Pinpoint the cell where the given text exists, returning its [X, Y] midpoint coordinate. 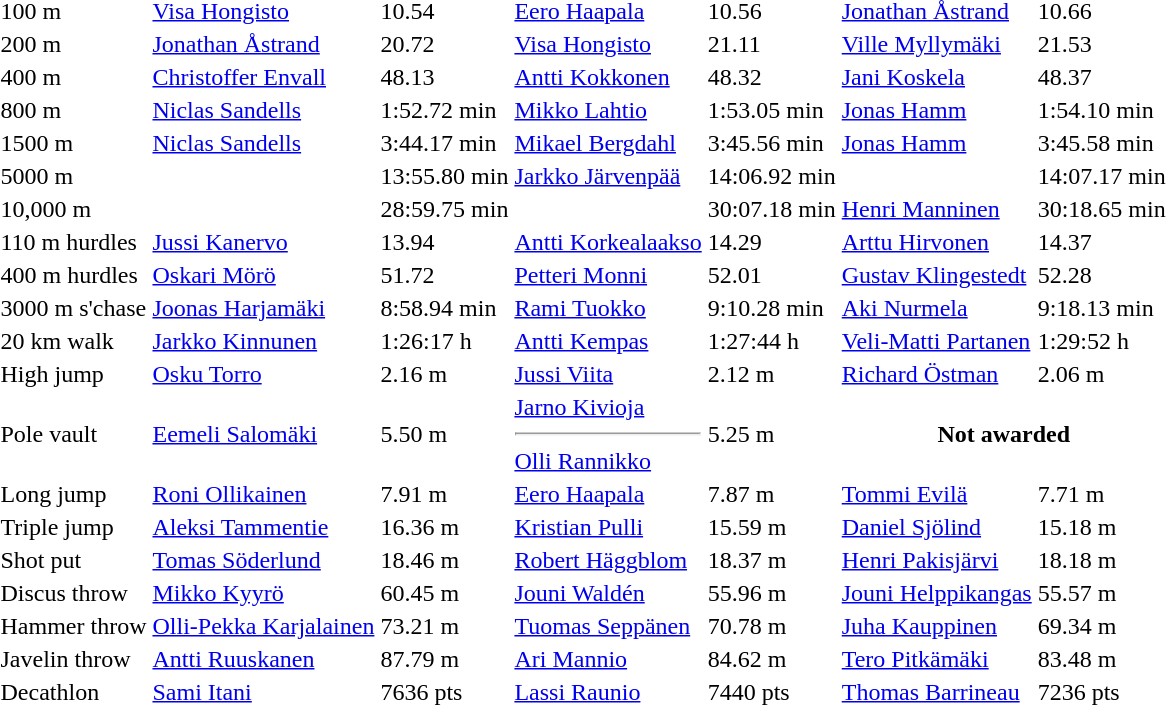
Rami Tuokko [608, 308]
Tomas Söderlund [264, 560]
Richard Östman [936, 374]
Mikael Bergdahl [608, 143]
8:58.94 min [444, 308]
Antti Kokkonen [608, 77]
Antti Kempas [608, 341]
Henri Manninen [936, 209]
21.11 [772, 44]
Mikko Kyyrö [264, 593]
Roni Ollikainen [264, 494]
Jouni Waldén [608, 593]
Arttu Hirvonen [936, 242]
Jussi Viita [608, 374]
51.72 [444, 275]
2.16 m [444, 374]
3:44.17 min [444, 143]
Eemeli Salomäki [264, 434]
16.36 m [444, 527]
Ville Myllymäki [936, 44]
15.59 m [772, 527]
9:10.28 min [772, 308]
Christoffer Envall [264, 77]
Osku Torro [264, 374]
Jani Koskela [936, 77]
48.32 [772, 77]
48.13 [444, 77]
Jouni Helppikangas [936, 593]
5.25 m [772, 434]
7.91 m [444, 494]
Joonas Harjamäki [264, 308]
87.79 m [444, 659]
Aleksi Tammentie [264, 527]
Jonathan Åstrand [264, 44]
Veli-Matti Partanen [936, 341]
7.87 m [772, 494]
Henri Pakisjärvi [936, 560]
Jarno KiviojaOlli Rannikko [608, 434]
1:53.05 min [772, 110]
Daniel Sjölind [936, 527]
Mikko Lahtio [608, 110]
Kristian Pulli [608, 527]
Antti Korkealaakso [608, 242]
Eero Haapala [608, 494]
Petteri Monni [608, 275]
2.12 m [772, 374]
Tero Pitkämäki [936, 659]
Gustav Klingestedt [936, 275]
14.29 [772, 242]
70.78 m [772, 626]
5.50 m [444, 434]
55.96 m [772, 593]
Antti Ruuskanen [264, 659]
Jussi Kanervo [264, 242]
18.46 m [444, 560]
52.01 [772, 275]
30:07.18 min [772, 209]
1:52.72 min [444, 110]
20.72 [444, 44]
Tuomas Seppänen [608, 626]
1:26:17 h [444, 341]
Jarkko Kinnunen [264, 341]
Aki Nurmela [936, 308]
13:55.80 min [444, 176]
28:59.75 min [444, 209]
Olli-Pekka Karjalainen [264, 626]
Jarkko Järvenpää [608, 176]
Tommi Evilä [936, 494]
Juha Kauppinen [936, 626]
1:27:44 h [772, 341]
60.45 m [444, 593]
14:06.92 min [772, 176]
73.21 m [444, 626]
Ari Mannio [608, 659]
13.94 [444, 242]
84.62 m [772, 659]
Robert Häggblom [608, 560]
18.37 m [772, 560]
Oskari Mörö [264, 275]
Visa Hongisto [608, 44]
3:45.56 min [772, 143]
